Find where the given text appears and provide that cell's center as [X, Y] coordinate. 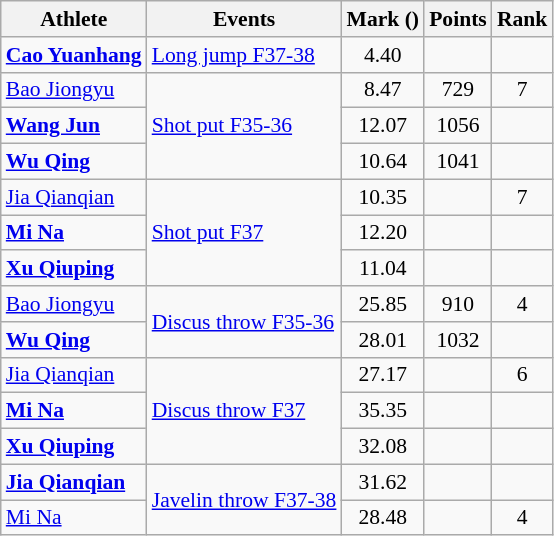
32.08 [382, 447]
Events [244, 19]
6 [522, 375]
28.48 [382, 518]
Discus throw F37 [244, 410]
25.85 [382, 304]
35.35 [382, 411]
729 [458, 90]
Athlete [74, 19]
31.62 [382, 482]
1041 [458, 162]
910 [458, 304]
Wang Jun [74, 126]
1056 [458, 126]
4.40 [382, 55]
Mark () [382, 19]
27.17 [382, 375]
28.01 [382, 340]
11.04 [382, 269]
Shot put F37 [244, 232]
8.47 [382, 90]
Discus throw F35-36 [244, 322]
10.64 [382, 162]
Long jump F37-38 [244, 55]
12.20 [382, 233]
Javelin throw F37-38 [244, 500]
Rank [522, 19]
1032 [458, 340]
10.35 [382, 197]
Cao Yuanhang [74, 55]
Shot put F35-36 [244, 126]
12.07 [382, 126]
Points [458, 19]
